Detect which cell encompasses the target text, then output its [X, Y] center coordinate. 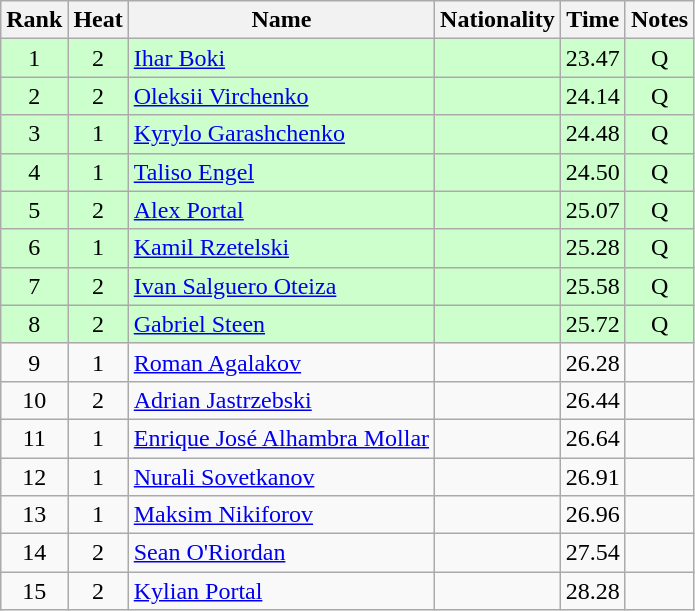
7 [34, 286]
Enrique José Alhambra Mollar [281, 438]
27.54 [592, 553]
Notes [659, 20]
26.28 [592, 362]
25.72 [592, 324]
24.50 [592, 172]
25.28 [592, 248]
Name [281, 20]
Kylian Portal [281, 591]
Roman Agalakov [281, 362]
11 [34, 438]
Nurali Sovetkanov [281, 477]
Taliso Engel [281, 172]
28.28 [592, 591]
Time [592, 20]
26.64 [592, 438]
Kyrylo Garashchenko [281, 134]
Ivan Salguero Oteiza [281, 286]
Kamil Rzetelski [281, 248]
26.44 [592, 400]
25.58 [592, 286]
Heat [98, 20]
Maksim Nikiforov [281, 515]
Ihar Boki [281, 58]
12 [34, 477]
4 [34, 172]
15 [34, 591]
Alex Portal [281, 210]
3 [34, 134]
Sean O'Riordan [281, 553]
Nationality [498, 20]
Oleksii Virchenko [281, 96]
26.96 [592, 515]
Adrian Jastrzebski [281, 400]
5 [34, 210]
26.91 [592, 477]
Rank [34, 20]
10 [34, 400]
24.48 [592, 134]
14 [34, 553]
24.14 [592, 96]
23.47 [592, 58]
Gabriel Steen [281, 324]
6 [34, 248]
9 [34, 362]
25.07 [592, 210]
8 [34, 324]
13 [34, 515]
